Scan for the cell matching the given text and deliver its (X, Y) coordinate at center. 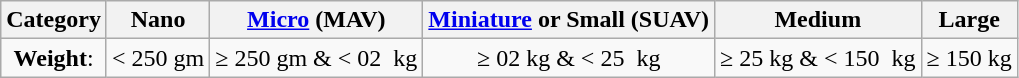
Weight: (54, 58)
Large (969, 20)
Medium (818, 20)
Miniature or Small (SUAV) (569, 20)
Category (54, 20)
< 250 gm (158, 58)
≥ 02 kg & < 25 kg (569, 58)
≥ 150 kg (969, 58)
Nano (158, 20)
≥ 25 kg & < 150 kg (818, 58)
≥ 250 gm & < 02 kg (316, 58)
Micro (MAV) (316, 20)
